Find where the given text appears and provide that cell's center as (X, Y) coordinate. 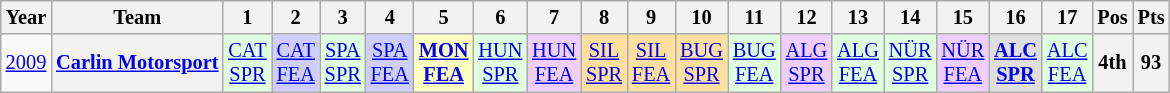
ALCFEA (1067, 63)
4th (1112, 63)
4 (390, 17)
6 (500, 17)
1 (247, 17)
SPAFEA (390, 63)
BUGFEA (754, 63)
HUNSPR (500, 63)
9 (651, 17)
10 (702, 17)
12 (807, 17)
16 (1016, 17)
Pts (1152, 17)
11 (754, 17)
ALGFEA (858, 63)
5 (444, 17)
93 (1152, 63)
BUGSPR (702, 63)
3 (343, 17)
ALGSPR (807, 63)
Year (26, 17)
2 (296, 17)
CATFEA (296, 63)
Team (137, 17)
15 (962, 17)
NÜRSPR (910, 63)
Pos (1112, 17)
Carlin Motorsport (137, 63)
ALCSPR (1016, 63)
MONFEA (444, 63)
8 (604, 17)
7 (554, 17)
SILSPR (604, 63)
2009 (26, 63)
17 (1067, 17)
NÜRFEA (962, 63)
SPASPR (343, 63)
13 (858, 17)
CATSPR (247, 63)
SILFEA (651, 63)
HUNFEA (554, 63)
14 (910, 17)
